Extract the (x, y) coordinate from the center of the cell holding the provided text.  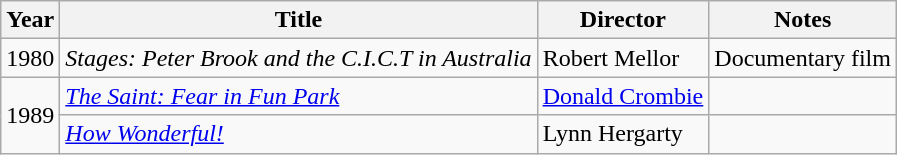
1989 (30, 115)
Lynn Hergarty (623, 134)
Documentary film (803, 58)
Robert Mellor (623, 58)
The Saint: Fear in Fun Park (298, 96)
Donald Crombie (623, 96)
1980 (30, 58)
Year (30, 20)
Director (623, 20)
Stages: Peter Brook and the C.I.C.T in Australia (298, 58)
Title (298, 20)
How Wonderful! (298, 134)
Notes (803, 20)
